Find where the given text appears and provide that cell's center as (X, Y) coordinate. 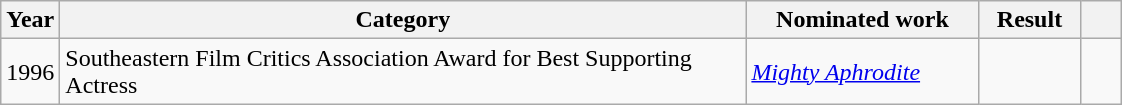
Result (1030, 20)
Mighty Aphrodite (862, 72)
Category (403, 20)
Southeastern Film Critics Association Award for Best Supporting Actress (403, 72)
1996 (30, 72)
Year (30, 20)
Nominated work (862, 20)
